Output the [X, Y] coordinate of the center of the cell containing the given text.  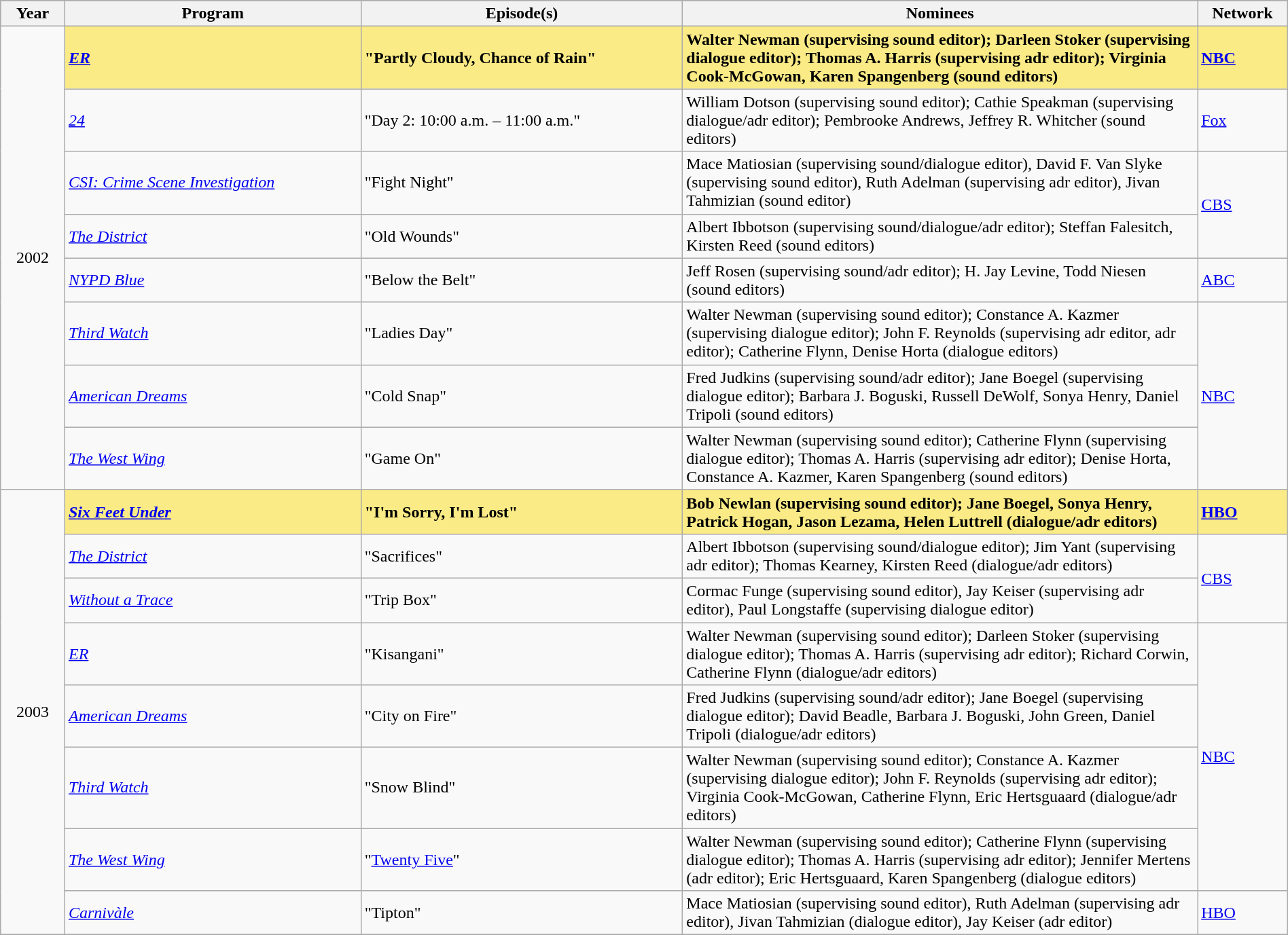
Fox [1243, 120]
"Trip Box" [522, 600]
"Snow Blind" [522, 788]
2002 [33, 258]
2003 [33, 712]
"Cold Snap" [522, 396]
NYPD Blue [213, 280]
Albert Ibbotson (supervising sound/dialogue editor); Jim Yant (supervising adr editor); Thomas Kearney, Kirsten Reed (dialogue/adr editors) [940, 555]
William Dotson (supervising sound editor); Cathie Speakman (supervising dialogue/adr editor); Pembrooke Andrews, Jeffrey R. Whitcher (sound editors) [940, 120]
Six Feet Under [213, 512]
"Twenty Five" [522, 860]
Mace Matiosian (supervising sound editor), Ruth Adelman (supervising adr editor), Jivan Tahmizian (dialogue editor), Jay Keiser (adr editor) [940, 913]
"Below the Belt" [522, 280]
"Sacrifices" [522, 555]
"Old Wounds" [522, 236]
ABC [1243, 280]
"Tipton" [522, 913]
Cormac Funge (supervising sound editor), Jay Keiser (supervising adr editor), Paul Longstaffe (supervising dialogue editor) [940, 600]
Network [1243, 14]
"Day 2: 10:00 a.m. – 11:00 a.m." [522, 120]
Jeff Rosen (supervising sound/adr editor); H. Jay Levine, Todd Niesen (sound editors) [940, 280]
"Kisangani" [522, 653]
Episode(s) [522, 14]
"Game On" [522, 458]
24 [213, 120]
Year [33, 14]
"City on Fire" [522, 716]
Albert Ibbotson (supervising sound/dialogue/adr editor); Steffan Falesitch, Kirsten Reed (sound editors) [940, 236]
Carnivàle [213, 913]
"Fight Night" [522, 183]
Without a Trace [213, 600]
"Ladies Day" [522, 333]
Nominees [940, 14]
Program [213, 14]
Bob Newlan (supervising sound editor); Jane Boegel, Sonya Henry, Patrick Hogan, Jason Lezama, Helen Luttrell (dialogue/adr editors) [940, 512]
"I'm Sorry, I'm Lost" [522, 512]
"Partly Cloudy, Chance of Rain" [522, 58]
CSI: Crime Scene Investigation [213, 183]
